Return the (X, Y) coordinate for the center point of the cell that contains the specified text.  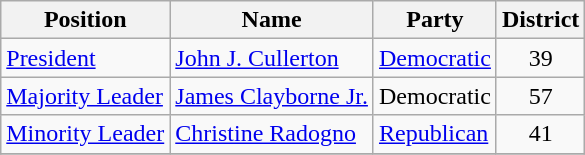
President (86, 58)
Party (434, 20)
Minority Leader (86, 134)
57 (540, 96)
41 (540, 134)
39 (540, 58)
James Clayborne Jr. (272, 96)
Republican (434, 134)
Majority Leader (86, 96)
John J. Cullerton (272, 58)
District (540, 20)
Christine Radogno (272, 134)
Position (86, 20)
Name (272, 20)
